For the text-containing cell, return its midpoint in [X, Y] coordinate format. 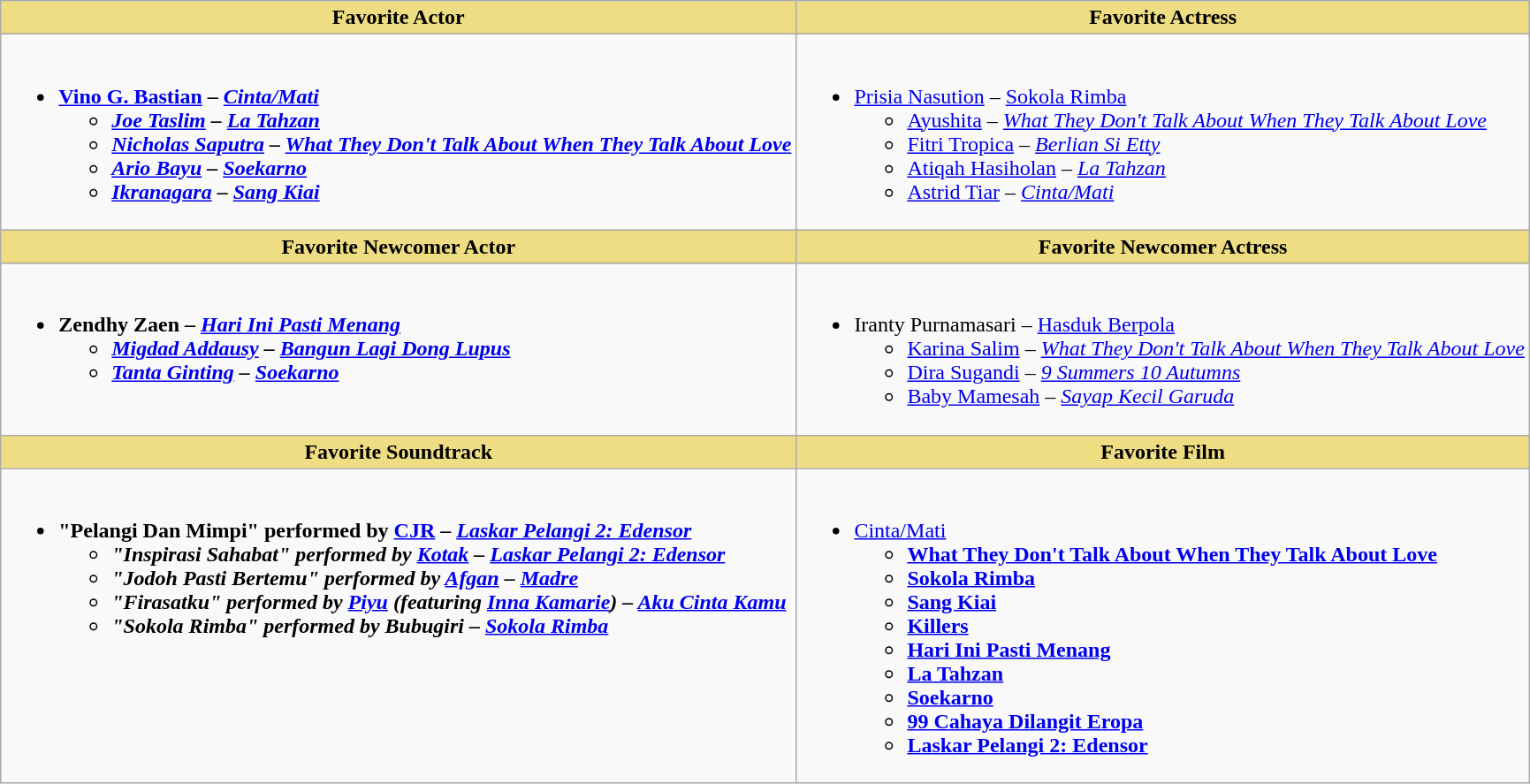
Favorite Soundtrack [399, 452]
Zendhy Zaen – Hari Ini Pasti MenangMigdad Addausy – Bangun Lagi Dong LupusTanta Ginting – Soekarno [399, 349]
Favorite Newcomer Actress [1163, 247]
Favorite Film [1163, 452]
Favorite Actress [1163, 18]
Favorite Actor [399, 18]
Favorite Newcomer Actor [399, 247]
